Scan for the cell matching the given text and deliver its (x, y) coordinate at center. 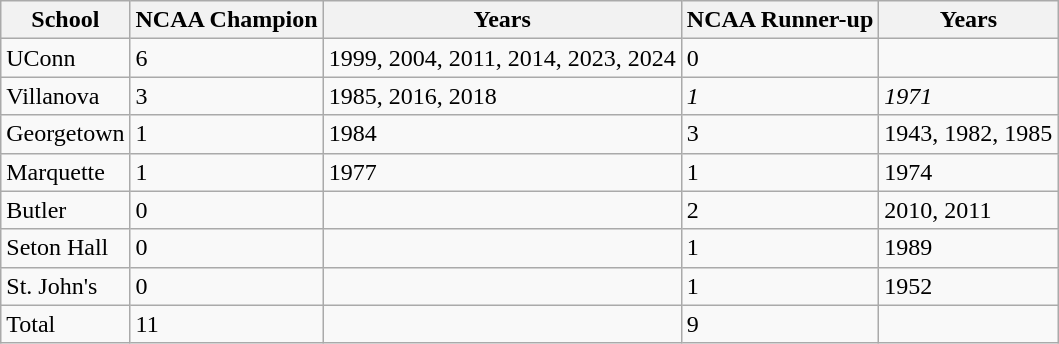
1971 (968, 96)
1984 (502, 134)
UConn (66, 58)
Georgetown (66, 134)
1985, 2016, 2018 (502, 96)
2 (780, 210)
School (66, 20)
NCAA Champion (226, 20)
1989 (968, 248)
Marquette (66, 172)
6 (226, 58)
1974 (968, 172)
9 (780, 324)
1977 (502, 172)
NCAA Runner-up (780, 20)
1943, 1982, 1985 (968, 134)
St. John's (66, 286)
Villanova (66, 96)
11 (226, 324)
2010, 2011 (968, 210)
Total (66, 324)
Seton Hall (66, 248)
Butler (66, 210)
1952 (968, 286)
1999, 2004, 2011, 2014, 2023, 2024 (502, 58)
